Search for the cell housing the specified text and yield its (x, y) center coordinate. 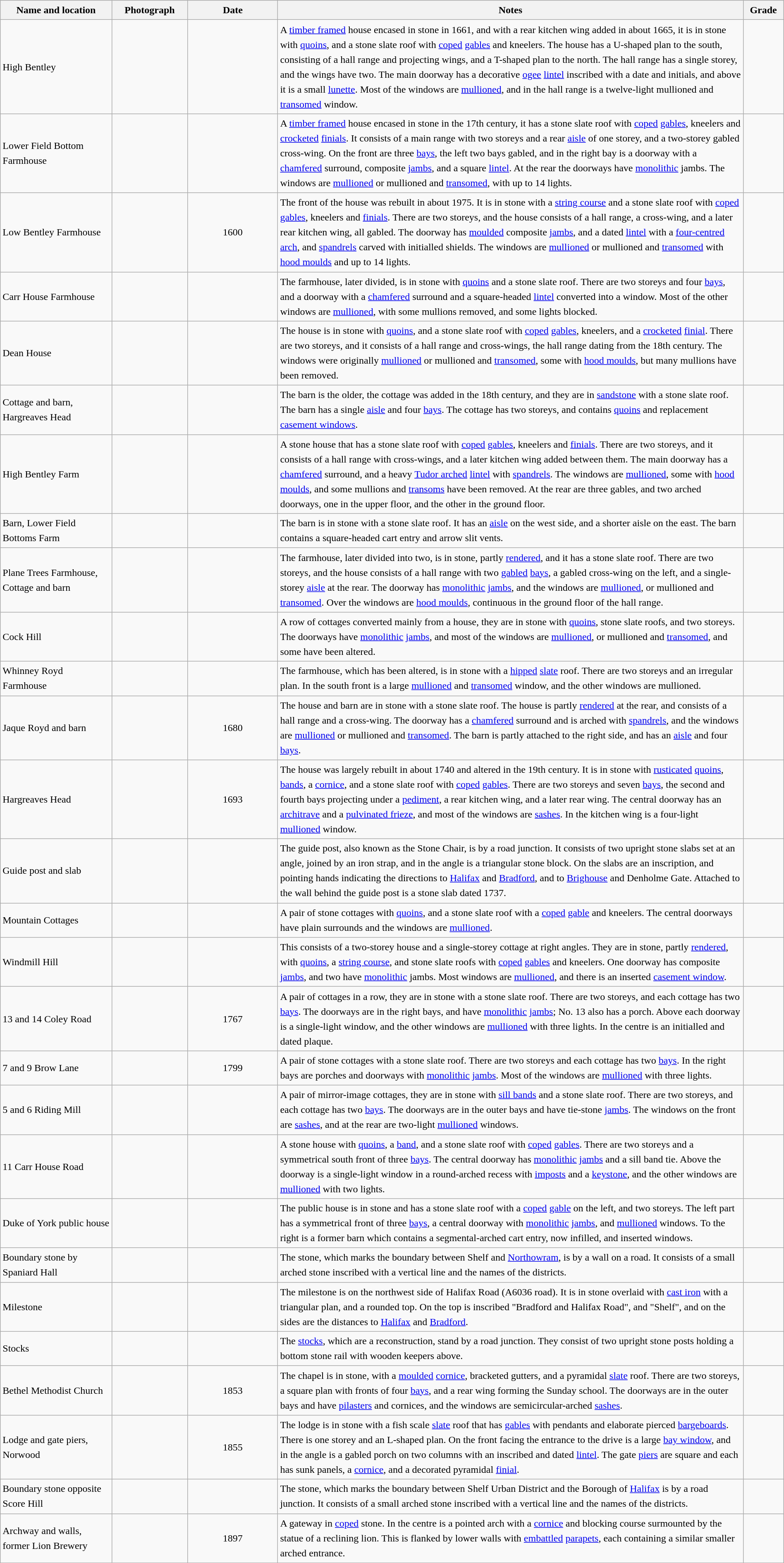
Name and location (56, 10)
Barn, Lower Field Bottoms Farm (56, 530)
1799 (233, 1068)
1600 (233, 233)
Archway and walls,former Lion Brewery (56, 1538)
1853 (233, 1390)
Bethel Methodist Church (56, 1390)
1897 (233, 1538)
13 and 14 Coley Road (56, 1019)
Lower Field Bottom Farmhouse (56, 153)
1855 (233, 1447)
Boundary stone opposite Score Hill (56, 1496)
Windmill Hill (56, 962)
Hargreaves Head (56, 799)
Lodge and gate piers, Norwood (56, 1447)
Milestone (56, 1306)
5 and 6 Riding Mill (56, 1110)
Jaque Royd and barn (56, 728)
1767 (233, 1019)
Boundary stone by Spaniard Hall (56, 1265)
Notes (510, 10)
7 and 9 Brow Lane (56, 1068)
Guide post and slab (56, 871)
Plane Trees Farmhouse, Cottage and barn (56, 580)
Mountain Cottages (56, 920)
Cottage and barn, Hargreaves Head (56, 410)
Low Bentley Farmhouse (56, 233)
1693 (233, 799)
Cock Hill (56, 636)
Grade (763, 10)
Dean House (56, 353)
Stocks (56, 1349)
Duke of York public house (56, 1223)
Date (233, 10)
Photograph (150, 10)
High Bentley Farm (56, 474)
11 Carr House Road (56, 1167)
Whinney Royd Farmhouse (56, 678)
1680 (233, 728)
Carr House Farmhouse (56, 296)
High Bentley (56, 67)
